For the text-containing cell, return its midpoint in [X, Y] coordinate format. 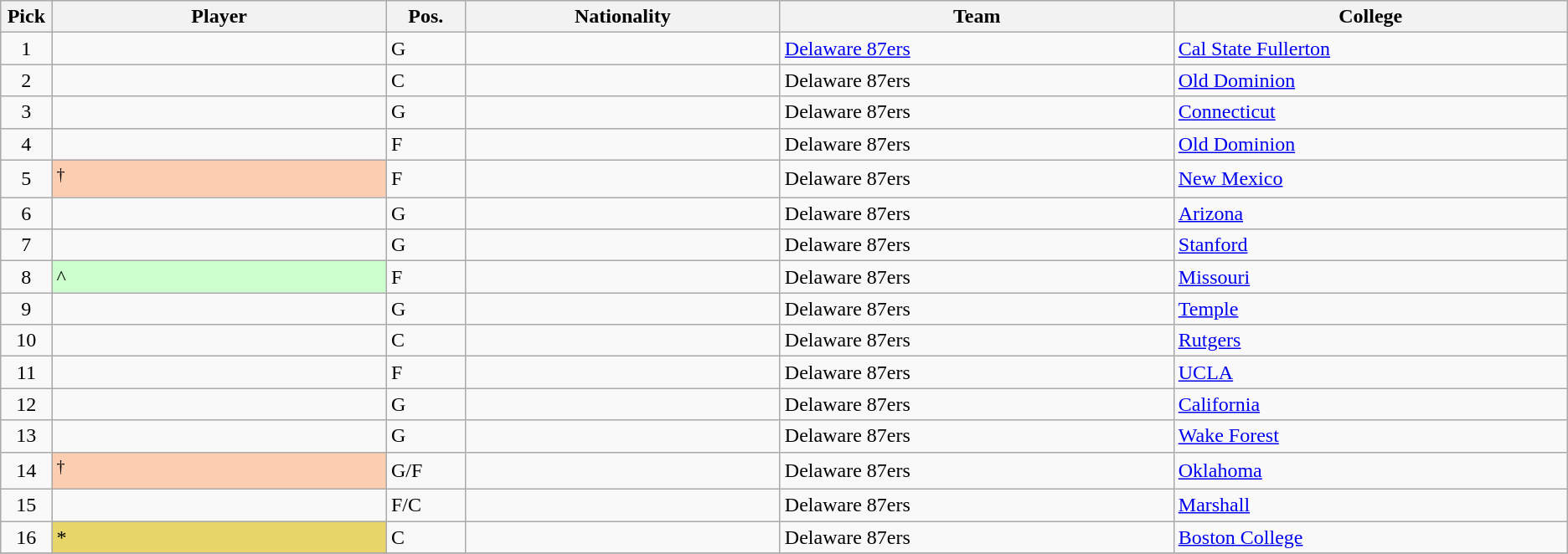
Cal State Fullerton [1370, 49]
4 [27, 144]
5 [27, 179]
^ [219, 277]
16 [27, 537]
1 [27, 49]
Pos. [426, 17]
Temple [1370, 309]
F/C [426, 505]
College [1370, 17]
14 [27, 470]
Rutgers [1370, 341]
G/F [426, 470]
8 [27, 277]
Boston College [1370, 537]
12 [27, 404]
Player [219, 17]
New Mexico [1370, 179]
UCLA [1370, 372]
Pick [27, 17]
13 [27, 436]
Stanford [1370, 245]
2 [27, 80]
California [1370, 404]
11 [27, 372]
6 [27, 213]
15 [27, 505]
Team [977, 17]
7 [27, 245]
Missouri [1370, 277]
Nationality [622, 17]
9 [27, 309]
10 [27, 341]
Arizona [1370, 213]
Oklahoma [1370, 470]
Marshall [1370, 505]
Connecticut [1370, 112]
3 [27, 112]
* [219, 537]
Wake Forest [1370, 436]
